Locate the cell with the specified text and output its [X, Y] center coordinate. 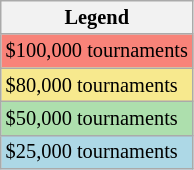
Legend [97, 17]
$50,000 tournaments [97, 118]
$25,000 tournaments [97, 152]
$80,000 tournaments [97, 85]
$100,000 tournaments [97, 51]
